Output the [X, Y] coordinate of the center of the cell containing the given text.  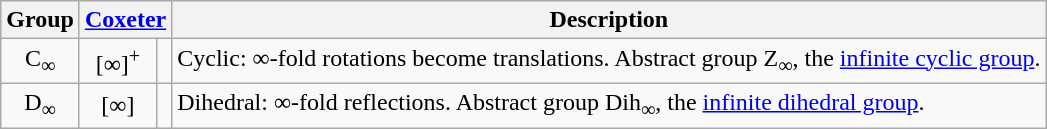
[∞]+ [118, 62]
C∞ [40, 62]
Cyclic: ∞-fold rotations become translations. Abstract group Z∞, the infinite cyclic group. [609, 62]
[∞] [118, 105]
Dihedral: ∞-fold reflections. Abstract group Dih∞, the infinite dihedral group. [609, 105]
Group [40, 20]
D∞ [40, 105]
Coxeter [125, 20]
Description [609, 20]
